Search for the cell housing the specified text and yield its [X, Y] center coordinate. 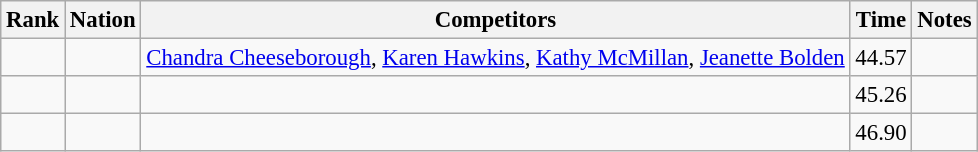
Competitors [496, 20]
Notes [944, 20]
46.90 [881, 133]
45.26 [881, 95]
Time [881, 20]
Chandra Cheeseborough, Karen Hawkins, Kathy McMillan, Jeanette Bolden [496, 58]
Rank [33, 20]
Nation [103, 20]
44.57 [881, 58]
